For the text-containing cell, return its midpoint in [X, Y] coordinate format. 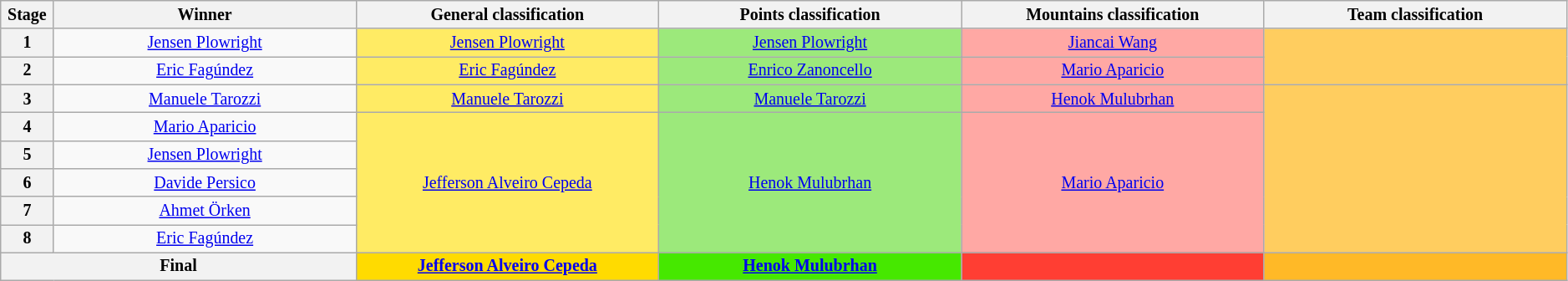
5 [27, 154]
Enrico Zanoncello [809, 70]
General classification [507, 15]
Points classification [809, 15]
4 [27, 127]
1 [27, 43]
7 [27, 211]
Team classification [1415, 15]
8 [27, 239]
Jiancai Wang [1113, 43]
Mountains classification [1113, 15]
Final [179, 266]
Winner [205, 15]
Davide Persico [205, 182]
Stage [27, 15]
Ahmet Örken [205, 211]
6 [27, 182]
2 [27, 70]
3 [27, 99]
